Determine the (X, Y) coordinate at the center of the cell enclosing the given text.  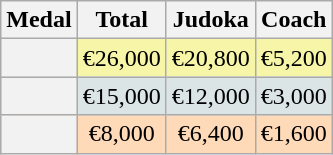
€5,200 (294, 58)
€20,800 (210, 58)
Judoka (210, 20)
€6,400 (210, 134)
€8,000 (122, 134)
€12,000 (210, 96)
€26,000 (122, 58)
€15,000 (122, 96)
Coach (294, 20)
Total (122, 20)
€1,600 (294, 134)
€3,000 (294, 96)
Medal (39, 20)
